Extract the [x, y] coordinate from the center of the cell holding the provided text.  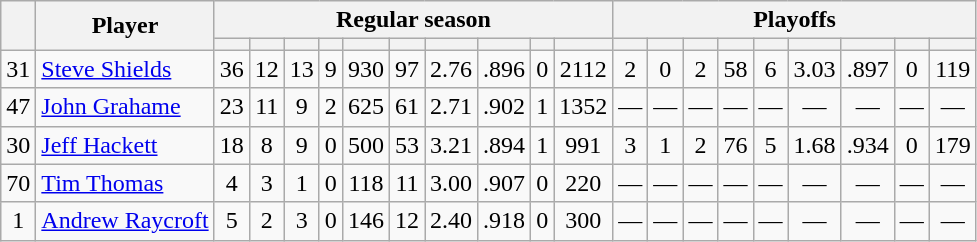
3.21 [452, 145]
.897 [868, 69]
23 [232, 107]
930 [366, 69]
58 [736, 69]
61 [406, 107]
6 [770, 69]
1352 [584, 107]
500 [366, 145]
Andrew Raycroft [125, 221]
.894 [504, 145]
119 [952, 69]
991 [584, 145]
.907 [504, 183]
.934 [868, 145]
2112 [584, 69]
.918 [504, 221]
53 [406, 145]
13 [302, 69]
2.71 [452, 107]
146 [366, 221]
70 [18, 183]
2.40 [452, 221]
Player [125, 26]
179 [952, 145]
4 [232, 183]
220 [584, 183]
625 [366, 107]
Steve Shields [125, 69]
76 [736, 145]
18 [232, 145]
118 [366, 183]
300 [584, 221]
1.68 [814, 145]
97 [406, 69]
Playoffs [795, 20]
Regular season [414, 20]
.902 [504, 107]
Tim Thomas [125, 183]
.896 [504, 69]
2.76 [452, 69]
3.03 [814, 69]
8 [266, 145]
47 [18, 107]
3.00 [452, 183]
Jeff Hackett [125, 145]
30 [18, 145]
31 [18, 69]
John Grahame [125, 107]
36 [232, 69]
